Locate the cell with the specified text and output its (x, y) center coordinate. 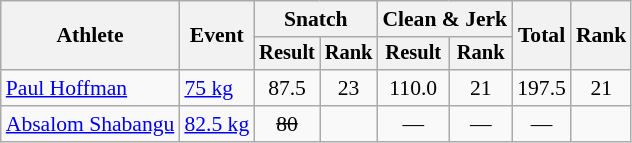
Absalom Shabangu (90, 124)
Total (542, 36)
Clean & Jerk (444, 19)
82.5 kg (216, 124)
87.5 (287, 88)
80 (287, 124)
Athlete (90, 36)
Event (216, 36)
Snatch (316, 19)
Paul Hoffman (90, 88)
110.0 (413, 88)
197.5 (542, 88)
75 kg (216, 88)
23 (349, 88)
